Scan for the cell matching the given text and deliver its [x, y] coordinate at center. 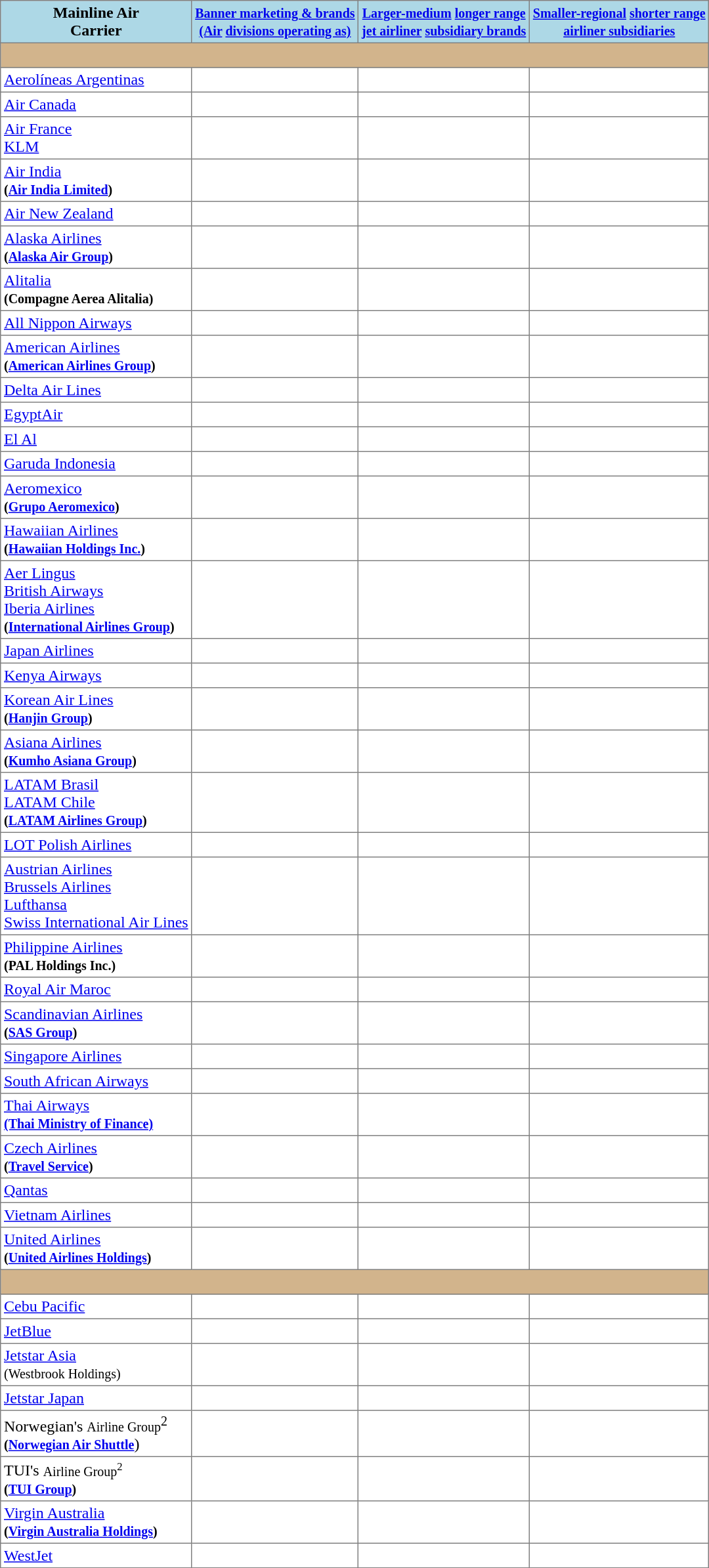
Singapore Airlines [96, 1057]
Czech Airlines(Travel Service) [96, 1156]
Aerolíneas Argentinas [96, 80]
Vietnam Airlines [96, 1215]
Qantas [96, 1191]
Cebu Pacific [96, 1307]
Garuda Indonesia [96, 464]
Smaller-regional shorter rangeairliner subsidiaries [620, 22]
Korean Air Lines(Hanjin Group) [96, 709]
Asiana Airlines(Kumho Asiana Group) [96, 751]
Alaska Airlines(Alaska Air Group) [96, 247]
Thai Airways(Thai Ministry of Finance) [96, 1114]
Virgin Australia(Virgin Australia Holdings) [96, 1521]
Kenya Airways [96, 675]
Austrian Airlines Brussels AirlinesLufthansaSwiss International Air Lines [96, 896]
Air FranceKLM [96, 138]
Japan Airlines [96, 651]
Aer LingusBritish AirwaysIberia Airlines(International Airlines Group) [96, 599]
Air Canada [96, 104]
Air India(Air India Limited) [96, 180]
Philippine Airlines(PAL Holdings Inc.) [96, 956]
Scandinavian Airlines(SAS Group) [96, 1023]
LATAM BrasilLATAM Chile(LATAM Airlines Group) [96, 803]
Jetstar Asia(Westbrook Holdings) [96, 1365]
American Airlines(American Airlines Group) [96, 356]
TUI's Airline Group2(TUI Group) [96, 1479]
Alitalia(Compagne Aerea Alitalia) [96, 289]
United Airlines(United Airlines Holdings) [96, 1248]
Norwegian's Airline Group2(Norwegian Air Shuttle) [96, 1433]
Delta Air Lines [96, 390]
EgyptAir [96, 415]
Royal Air Maroc [96, 990]
Banner marketing & brands(Air divisions operating as) [275, 22]
South African Airways [96, 1081]
Hawaiian Airlines(Hawaiian Holdings Inc.) [96, 540]
El Al [96, 439]
Aeromexico(Grupo Aeromexico) [96, 497]
Larger-medium longer rangejet airliner subsidiary brands [444, 22]
Air New Zealand [96, 214]
WestJet [96, 1556]
Mainline AirCarrier [96, 22]
JetBlue [96, 1331]
All Nippon Airways [96, 323]
Jetstar Japan [96, 1398]
LOT Polish Airlines [96, 845]
